Return (x, y) of the center of cell containing provided text 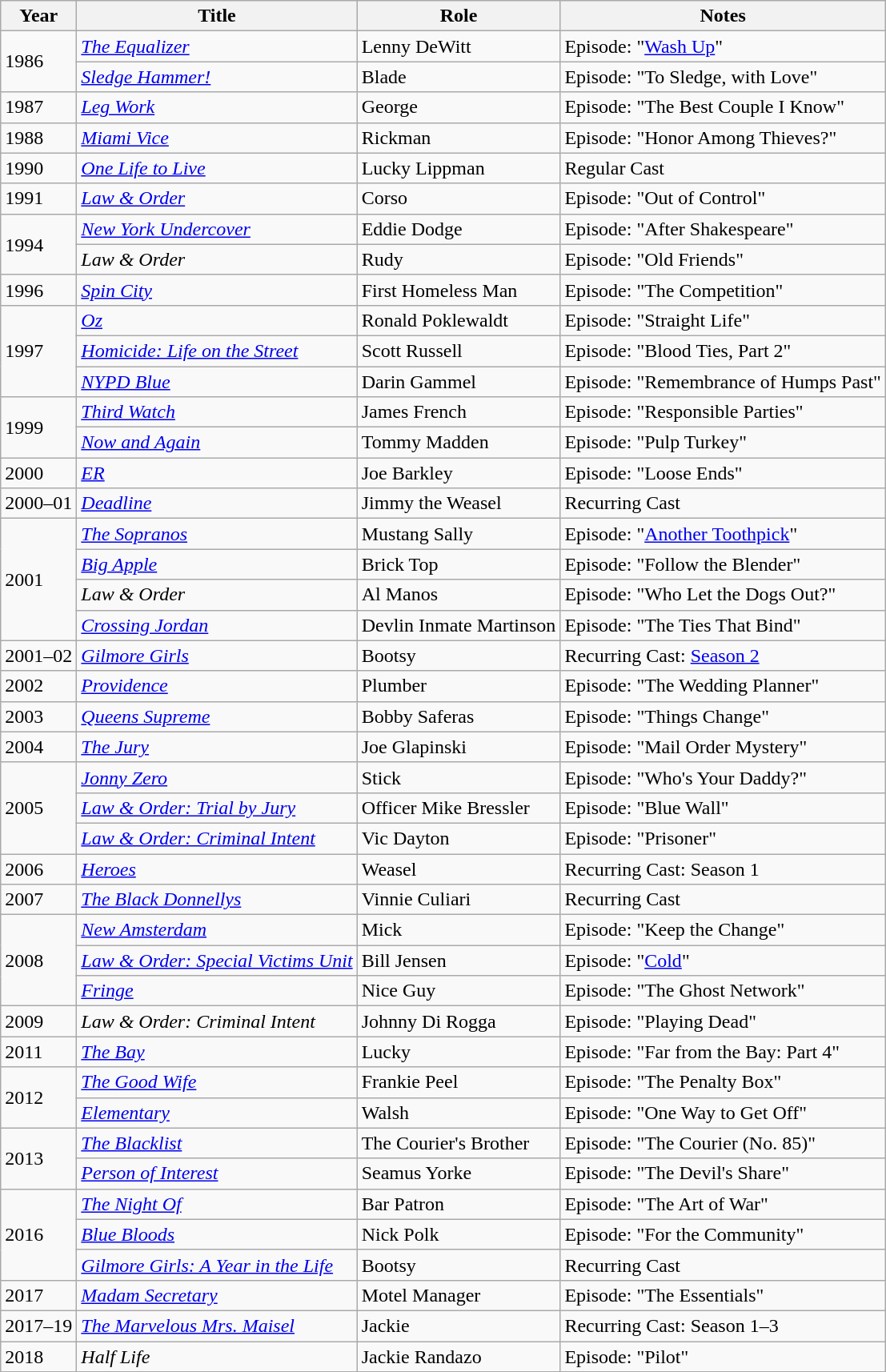
Episode: "The Courier (No. 85)" (724, 1143)
Frankie Peel (459, 1082)
2008 (38, 961)
Episode: "Honor Among Thieves?" (724, 138)
Deadline (217, 503)
NYPD Blue (217, 382)
Oz (217, 320)
2013 (38, 1158)
Leg Work (217, 107)
Gilmore Girls: A Year in the Life (217, 1265)
2009 (38, 1021)
2017–19 (38, 1326)
Officer Mike Bressler (459, 808)
Person of Interest (217, 1173)
Recurring Cast: Season 1 (724, 869)
Recurring Cast: Season 2 (724, 656)
2012 (38, 1097)
Episode: "Pilot" (724, 1357)
Miami Vice (217, 138)
Mick (459, 930)
1996 (38, 290)
Episode: "Far from the Bay: Part 4" (724, 1052)
Episode: "Things Change" (724, 716)
Elementary (217, 1113)
2017 (38, 1295)
Rudy (459, 259)
Motel Manager (459, 1295)
Episode: "Responsible Parties" (724, 412)
1994 (38, 244)
Lucky Lippman (459, 168)
2011 (38, 1052)
Tommy Madden (459, 443)
Third Watch (217, 412)
Ronald Poklewaldt (459, 320)
2006 (38, 869)
Gilmore Girls (217, 656)
Vic Dayton (459, 838)
Heroes (217, 869)
Law & Order: Trial by Jury (217, 808)
2000–01 (38, 503)
Regular Cast (724, 168)
Queens Supreme (217, 716)
Episode: "Loose Ends" (724, 473)
Sledge Hammer! (217, 77)
Homicide: Life on the Street (217, 351)
Jackie (459, 1326)
Joe Barkley (459, 473)
Madam Secretary (217, 1295)
2001 (38, 580)
Episode: "The Devil's Share" (724, 1173)
The Night Of (217, 1204)
Brick Top (459, 564)
Mustang Sally (459, 534)
Scott Russell (459, 351)
Episode: "Wash Up" (724, 46)
Half Life (217, 1357)
Episode: "Out of Control" (724, 199)
ER (217, 473)
Nick Polk (459, 1234)
Weasel (459, 869)
The Good Wife (217, 1082)
Title (217, 16)
2001–02 (38, 656)
The Bay (217, 1052)
Episode: "Prisoner" (724, 838)
Blade (459, 77)
Big Apple (217, 564)
Episode: "The Competition" (724, 290)
Lenny DeWitt (459, 46)
1997 (38, 351)
Episode: "Pulp Turkey" (724, 443)
Episode: "Follow the Blender" (724, 564)
One Life to Live (217, 168)
Jonny Zero (217, 777)
Episode: "The Essentials" (724, 1295)
2000 (38, 473)
Bill Jensen (459, 961)
George (459, 107)
Darin Gammel (459, 382)
First Homeless Man (459, 290)
Episode: "Blue Wall" (724, 808)
1987 (38, 107)
Episode: "The Wedding Planner" (724, 686)
Episode: "Cold" (724, 961)
Corso (459, 199)
The Blacklist (217, 1143)
Bobby Saferas (459, 716)
Episode: "Straight Life" (724, 320)
Episode: "Keep the Change" (724, 930)
1986 (38, 62)
Episode: "The Best Couple I Know" (724, 107)
1990 (38, 168)
The Courier's Brother (459, 1143)
Jimmy the Weasel (459, 503)
Episode: "The Art of War" (724, 1204)
Episode: "Another Toothpick" (724, 534)
Walsh (459, 1113)
Episode: "Who Let the Dogs Out?" (724, 595)
1988 (38, 138)
1999 (38, 427)
2002 (38, 686)
Episode: "Old Friends" (724, 259)
The Equalizer (217, 46)
Eddie Dodge (459, 229)
Bar Patron (459, 1204)
2005 (38, 808)
Nice Guy (459, 991)
James French (459, 412)
The Marvelous Mrs. Maisel (217, 1326)
Providence (217, 686)
2003 (38, 716)
2016 (38, 1234)
Episode: "To Sledge, with Love" (724, 77)
Episode: "The Penalty Box" (724, 1082)
New York Undercover (217, 229)
Jackie Randazo (459, 1357)
Crossing Jordan (217, 625)
Episode: "The Ghost Network" (724, 991)
Seamus Yorke (459, 1173)
Recurring Cast: Season 1–3 (724, 1326)
Episode: "The Ties That Bind" (724, 625)
The Jury (217, 747)
New Amsterdam (217, 930)
Episode: "Playing Dead" (724, 1021)
Rickman (459, 138)
2004 (38, 747)
Joe Glapinski (459, 747)
Episode: "Mail Order Mystery" (724, 747)
Role (459, 16)
The Sopranos (217, 534)
Vinnie Culiari (459, 900)
The Black Donnellys (217, 900)
Devlin Inmate Martinson (459, 625)
Episode: "After Shakespeare" (724, 229)
Stick (459, 777)
Al Manos (459, 595)
Lucky (459, 1052)
Now and Again (217, 443)
Law & Order: Special Victims Unit (217, 961)
Fringe (217, 991)
Episode: "One Way to Get Off" (724, 1113)
Episode: "For the Community" (724, 1234)
Notes (724, 16)
2018 (38, 1357)
Spin City (217, 290)
Episode: "Remembrance of Humps Past" (724, 382)
2007 (38, 900)
Blue Bloods (217, 1234)
1991 (38, 199)
Episode: "Blood Ties, Part 2" (724, 351)
Year (38, 16)
Episode: "Who's Your Daddy?" (724, 777)
Plumber (459, 686)
Johnny Di Rogga (459, 1021)
